Find where the given text appears and provide that cell's center as (x, y) coordinate. 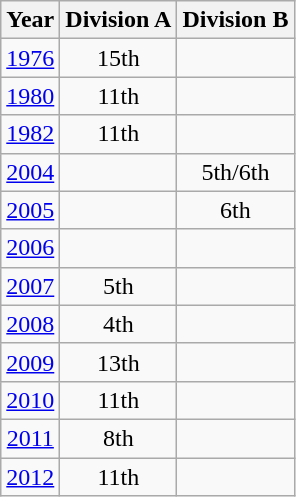
2005 (30, 210)
2009 (30, 362)
1976 (30, 58)
1982 (30, 134)
2012 (30, 477)
Division A (118, 20)
13th (118, 362)
8th (118, 438)
2006 (30, 248)
4th (118, 324)
2010 (30, 400)
15th (118, 58)
1980 (30, 96)
2007 (30, 286)
2004 (30, 172)
2011 (30, 438)
Division B (236, 20)
5th/6th (236, 172)
5th (118, 286)
6th (236, 210)
Year (30, 20)
2008 (30, 324)
